Provide the [x, y] coordinate of the cell's center where the given text is located.  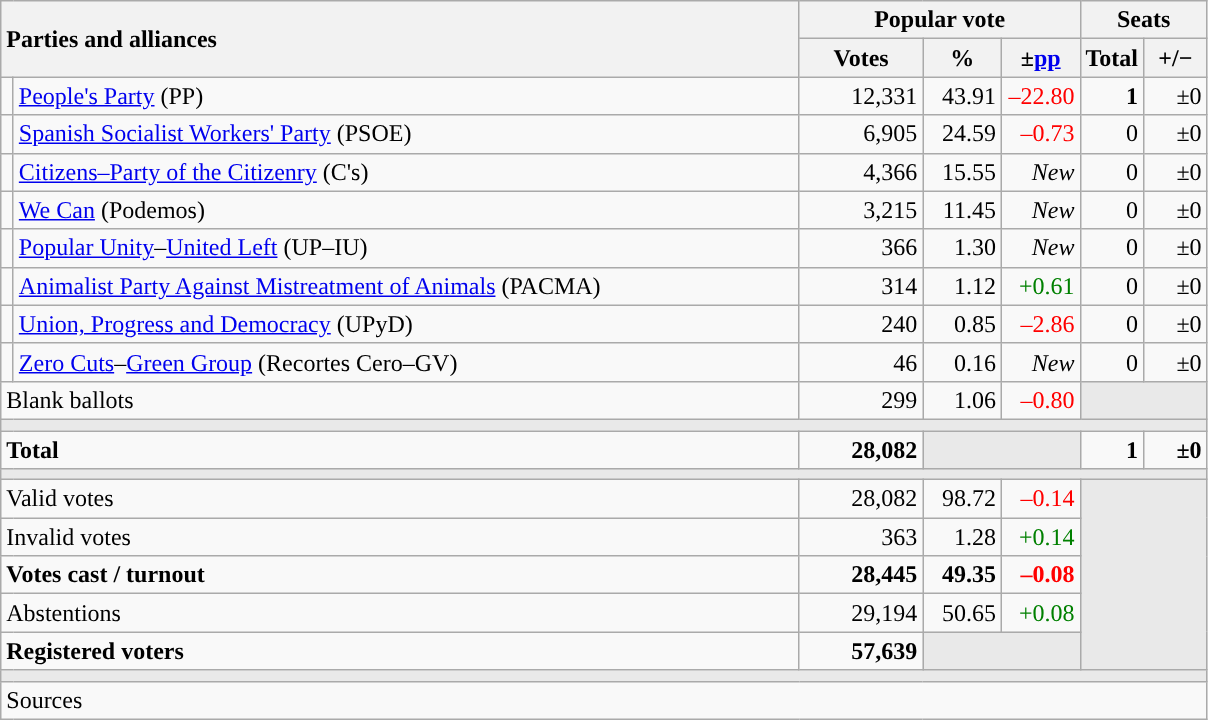
Votes cast / turnout [400, 575]
6,905 [861, 134]
Votes [861, 58]
+0.61 [1040, 286]
% [962, 58]
We Can (Podemos) [406, 210]
1.28 [962, 537]
98.72 [962, 499]
0.16 [962, 362]
363 [861, 537]
4,366 [861, 172]
Popular vote [940, 20]
+0.14 [1040, 537]
24.59 [962, 134]
1.06 [962, 400]
46 [861, 362]
15.55 [962, 172]
Popular Unity–United Left (UP–IU) [406, 248]
–0.08 [1040, 575]
Citizens–Party of the Citizenry (C's) [406, 172]
–2.86 [1040, 324]
49.35 [962, 575]
Invalid votes [400, 537]
Zero Cuts–Green Group (Recortes Cero–GV) [406, 362]
–0.80 [1040, 400]
Registered voters [400, 651]
Sources [604, 700]
3,215 [861, 210]
11.45 [962, 210]
–0.73 [1040, 134]
–22.80 [1040, 96]
Animalist Party Against Mistreatment of Animals (PACMA) [406, 286]
–0.14 [1040, 499]
+0.08 [1040, 613]
1.12 [962, 286]
29,194 [861, 613]
1.30 [962, 248]
±pp [1040, 58]
Seats [1144, 20]
0.85 [962, 324]
50.65 [962, 613]
240 [861, 324]
People's Party (PP) [406, 96]
Spanish Socialist Workers' Party (PSOE) [406, 134]
+/− [1176, 58]
57,639 [861, 651]
12,331 [861, 96]
Abstentions [400, 613]
Blank ballots [400, 400]
Valid votes [400, 499]
314 [861, 286]
Parties and alliances [400, 39]
43.91 [962, 96]
Union, Progress and Democracy (UPyD) [406, 324]
28,445 [861, 575]
366 [861, 248]
299 [861, 400]
